Output the (X, Y) coordinate of the center of the cell containing the given text.  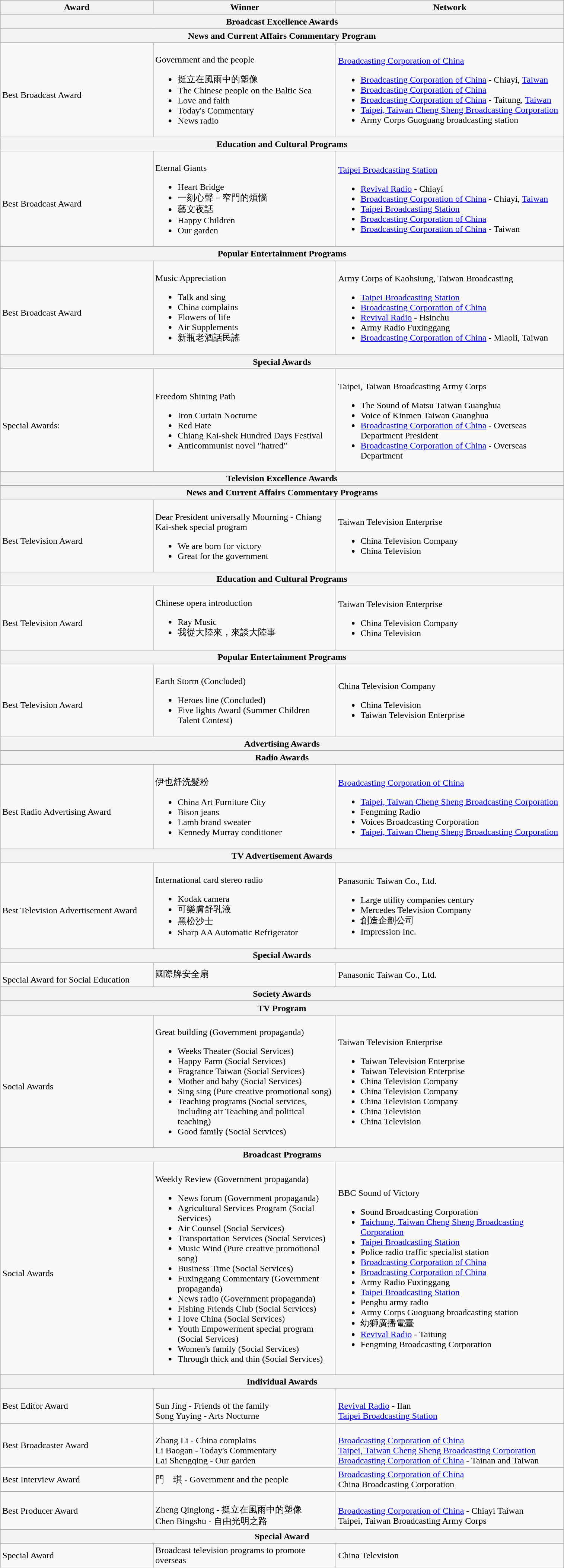
International card stereo radioKodak camera可樂膚舒乳液黑松沙士Sharp AA Automatic Refrigerator (245, 906)
Best Producer Award (77, 1510)
國際牌安全扇 (245, 974)
News and Current Affairs Commentary Program (282, 36)
Winner (245, 7)
Best Editor Award (77, 1406)
Earth Storm (Concluded)Heroes line (Concluded)Five lights Award (Summer Children Talent Contest) (245, 700)
Freedom Shining PathIron Curtain NocturneRed HateChiang Kai-shek Hundred Days FestivalAnticommunist novel "hatred" (245, 420)
Society Awards (282, 994)
Panasonic Taiwan Co., Ltd.Large utility companies centuryMercedes Television Company創造企劃公司Impression Inc. (450, 906)
Special Awards: (77, 420)
伊也舒洗髮粉China Art Furniture CityBison jeansLamb brand sweaterKennedy Murray conditioner (245, 807)
Zheng Qinglong - 挺立在風雨中的塑像 Chen Bingshu - 自由光明之路 (245, 1510)
Broadcast television programs to promote overseas (245, 1556)
China Television CompanyChina TelevisionTaiwan Television Enterprise (450, 700)
Broadcasting Corporation of ChinaChina Broadcasting Corporation (450, 1480)
Eternal GiantsHeart Bridge一刻心聲－窄門的煩惱藝文夜話Happy ChildrenOur garden (245, 199)
Broadcasting Corporation of China Taipei, Taiwan Cheng Sheng Broadcasting Corporation Broadcasting Corporation of China - Tainan and Taiwan (450, 1446)
Best Radio Advertising Award (77, 807)
Revival Radio - Ilan Taipei Broadcasting Station (450, 1406)
Special Award for Social Education (77, 974)
China Television (450, 1556)
Dear President universally Mourning - Chiang Kai-shek special programWe are born for victoryGreat for the government (245, 536)
Best Interview Award (77, 1480)
Zhang Li - China complains Li Baogan - Today's Commentary Lai Shengqing - Our garden (245, 1446)
Sun Jing - Friends of the family Song Yuying - Arts Nocturne (245, 1406)
Award (77, 7)
Individual Awards (282, 1382)
Broadcasting Corporation of China - Chiayi Taiwan Taipei, Taiwan Broadcasting Army Corps (450, 1510)
Chinese opera introductionRay Music我從大陸來，來談大陸事 (245, 618)
Government and the people挺立在風雨中的塑像The Chinese people on the Baltic SeaLove and faithToday's CommentaryNews radio (245, 90)
Radio Awards (282, 757)
News and Current Affairs Commentary Programs (282, 492)
TV Program (282, 1008)
Best Television Advertisement Award (77, 906)
Panasonic Taiwan Co., Ltd. (450, 974)
Advertising Awards (282, 743)
Network (450, 7)
Best Broadcaster Award (77, 1446)
Broadcast Programs (282, 1155)
TV Advertisement Awards (282, 856)
Music AppreciationTalk and singChina complainsFlowers of lifeAir Supplements新瓶老酒話民謠 (245, 308)
門 琪 - Government and the people (245, 1480)
Broadcast Excellence Awards (282, 22)
Television Excellence Awards (282, 478)
